Identify which cell holds the provided text, then report its [x, y] central coordinate. 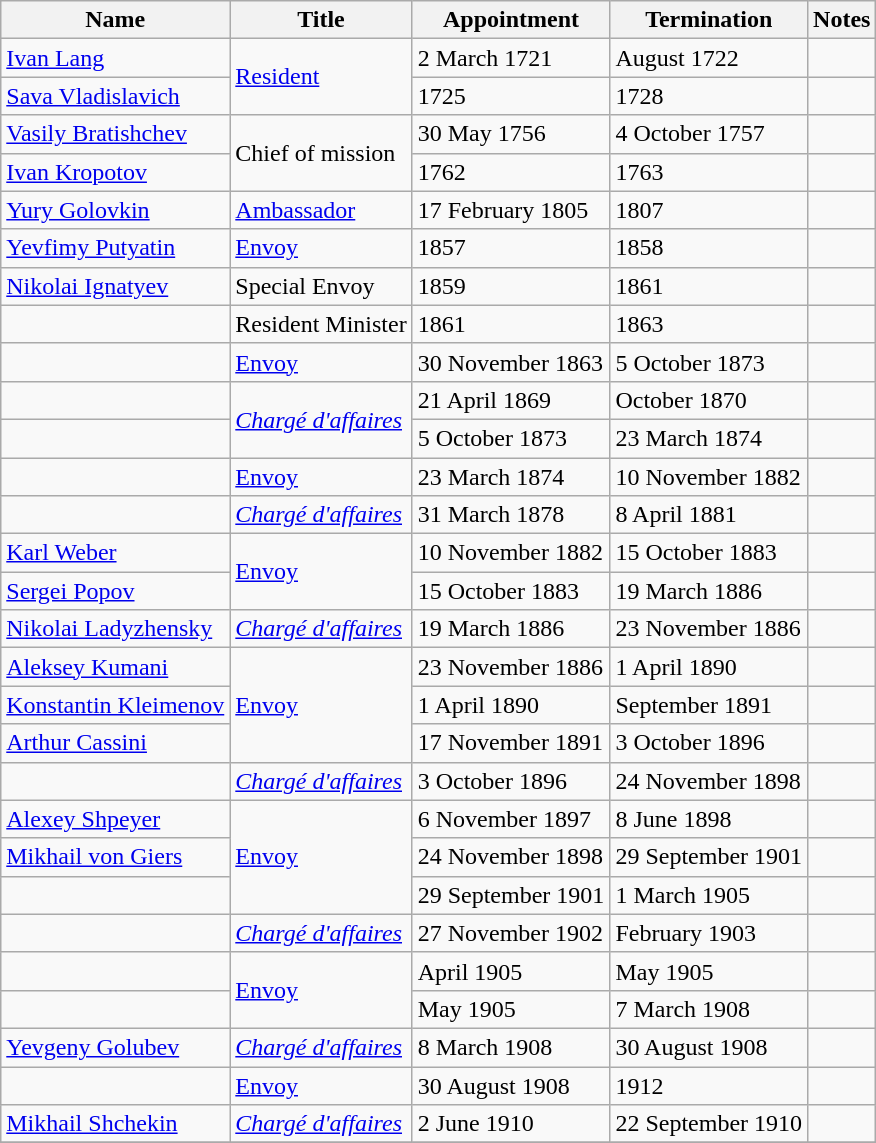
1863 [709, 324]
Yury Golovkin [116, 210]
1807 [709, 210]
Sava Vladislavich [116, 96]
1857 [511, 248]
1728 [709, 96]
Resident [321, 77]
Nikolai Ladyzhensky [116, 629]
February 1903 [709, 933]
2 June 1910 [511, 1124]
1 March 1905 [709, 895]
April 1905 [511, 971]
31 March 1878 [511, 515]
Karl Weber [116, 553]
Nikolai Ignatyev [116, 286]
17 November 1891 [511, 743]
Mikhail von Giers [116, 857]
1912 [709, 1085]
8 April 1881 [709, 515]
1725 [511, 96]
1859 [511, 286]
Yevgeny Golubev [116, 1047]
27 November 1902 [511, 933]
1858 [709, 248]
Ivan Kropotov [116, 172]
Name [116, 20]
8 June 1898 [709, 819]
Mikhail Shchekin [116, 1124]
2 March 1721 [511, 58]
Konstantin Kleimenov [116, 705]
4 October 1757 [709, 134]
October 1870 [709, 400]
30 November 1863 [511, 362]
1762 [511, 172]
Ivan Lang [116, 58]
21 April 1869 [511, 400]
17 February 1805 [511, 210]
Notes [842, 20]
Termination [709, 20]
Special Envoy [321, 286]
Ambassador [321, 210]
Alexey Shpeyer [116, 819]
Resident Minister [321, 324]
30 May 1756 [511, 134]
Arthur Cassini [116, 743]
Appointment [511, 20]
8 March 1908 [511, 1047]
Aleksey Kumani [116, 667]
Title [321, 20]
Yevfimy Putyatin [116, 248]
September 1891 [709, 705]
August 1722 [709, 58]
7 March 1908 [709, 1009]
22 September 1910 [709, 1124]
Sergei Popov [116, 591]
1763 [709, 172]
Chief of mission [321, 153]
6 November 1897 [511, 819]
Vasily Bratishchev [116, 134]
